Capture the cell that displays the provided text and extract its [x, y] central coordinate. 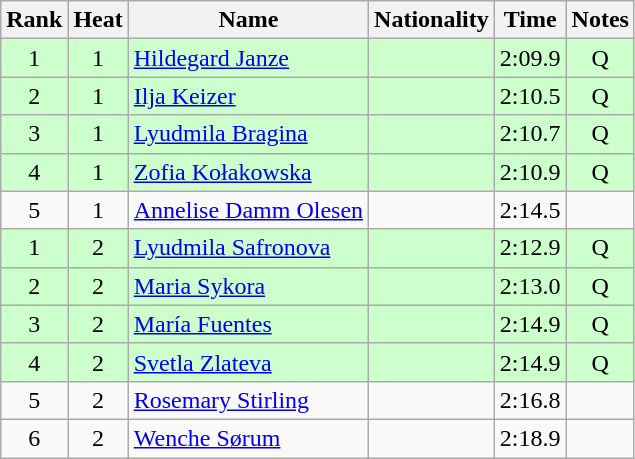
Zofia Kołakowska [248, 172]
Time [530, 20]
Ilja Keizer [248, 96]
Nationality [432, 20]
2:10.9 [530, 172]
Rosemary Stirling [248, 400]
Rank [34, 20]
Svetla Zlateva [248, 362]
Heat [98, 20]
2:13.0 [530, 286]
2:09.9 [530, 58]
2:14.5 [530, 210]
2:18.9 [530, 438]
María Fuentes [248, 324]
Hildegard Janze [248, 58]
Lyudmila Bragina [248, 134]
2:10.7 [530, 134]
2:12.9 [530, 248]
6 [34, 438]
Notes [600, 20]
2:16.8 [530, 400]
Wenche Sørum [248, 438]
Maria Sykora [248, 286]
Lyudmila Safronova [248, 248]
Name [248, 20]
2:10.5 [530, 96]
Annelise Damm Olesen [248, 210]
